Identify which cell holds the provided text, then report its [x, y] central coordinate. 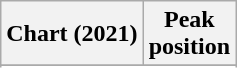
Chart (2021) [72, 34]
Peakposition [189, 34]
